Locate the cell with the specified text and output its [X, Y] center coordinate. 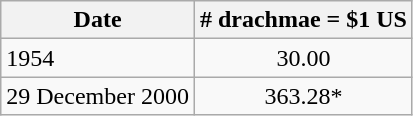
29 December 2000 [98, 96]
30.00 [303, 58]
1954 [98, 58]
Date [98, 20]
363.28* [303, 96]
# drachmae = $1 US [303, 20]
